Scan for the cell matching the given text and deliver its (x, y) coordinate at center. 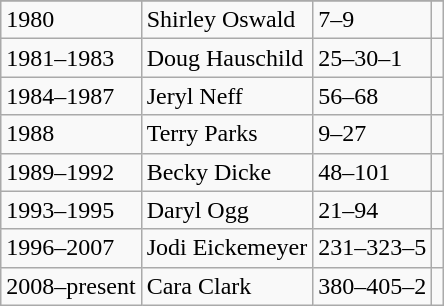
25–30–1 (372, 58)
380–405–2 (372, 286)
Cara Clark (227, 286)
1988 (71, 134)
1980 (71, 20)
1996–2007 (71, 248)
Daryl Ogg (227, 210)
56–68 (372, 96)
231–323–5 (372, 248)
Terry Parks (227, 134)
48–101 (372, 172)
1981–1983 (71, 58)
Becky Dicke (227, 172)
Jodi Eickemeyer (227, 248)
21–94 (372, 210)
7–9 (372, 20)
1993–1995 (71, 210)
9–27 (372, 134)
1984–1987 (71, 96)
Shirley Oswald (227, 20)
Doug Hauschild (227, 58)
1989–1992 (71, 172)
2008–present (71, 286)
Jeryl Neff (227, 96)
